From the cell containing the given text, extract its center point as [x, y] coordinate. 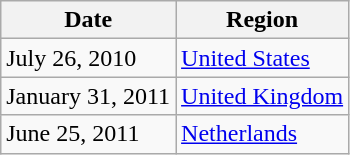
Netherlands [262, 134]
July 26, 2010 [88, 58]
Date [88, 20]
United Kingdom [262, 96]
June 25, 2011 [88, 134]
United States [262, 58]
Region [262, 20]
January 31, 2011 [88, 96]
